From the cell containing the given text, extract its center point as [X, Y] coordinate. 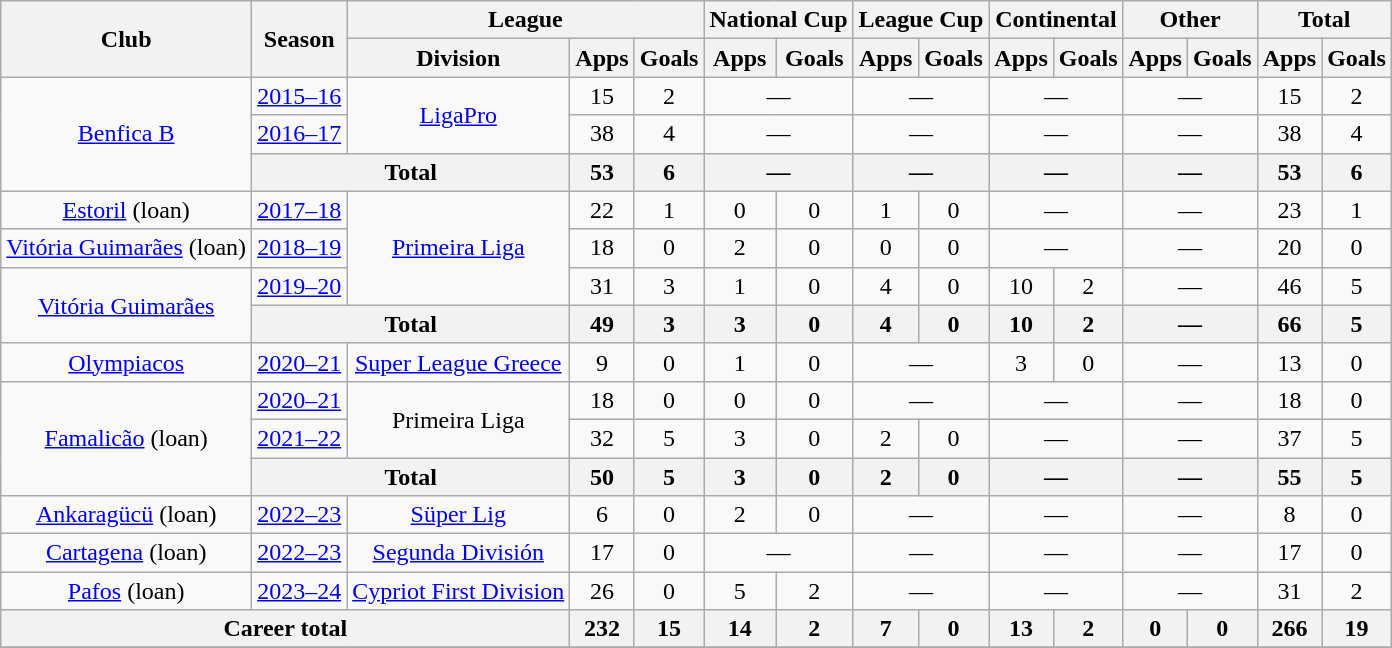
2017–18 [300, 210]
8 [1289, 515]
Ankaragücü (loan) [126, 515]
Continental [1056, 20]
266 [1289, 629]
50 [602, 477]
Olympiacos [126, 362]
Pafos (loan) [126, 591]
Cypriot First Division [458, 591]
LigaPro [458, 115]
23 [1289, 210]
League Cup [921, 20]
Benfica B [126, 134]
National Cup [778, 20]
7 [886, 629]
Estoril (loan) [126, 210]
2016–17 [300, 134]
49 [602, 324]
19 [1357, 629]
22 [602, 210]
66 [1289, 324]
37 [1289, 438]
Season [300, 39]
League [526, 20]
Cartagena (loan) [126, 553]
Division [458, 58]
2021–22 [300, 438]
232 [602, 629]
Super League Greece [458, 362]
2019–20 [300, 286]
2023–24 [300, 591]
Famalicão (loan) [126, 438]
Vitória Guimarães [126, 305]
20 [1289, 248]
Segunda División [458, 553]
Other [1190, 20]
55 [1289, 477]
46 [1289, 286]
32 [602, 438]
14 [740, 629]
9 [602, 362]
Vitória Guimarães (loan) [126, 248]
2015–16 [300, 96]
Süper Lig [458, 515]
26 [602, 591]
Club [126, 39]
Career total [286, 629]
2018–19 [300, 248]
